Pinpoint the cell where the given text exists, returning its [X, Y] midpoint coordinate. 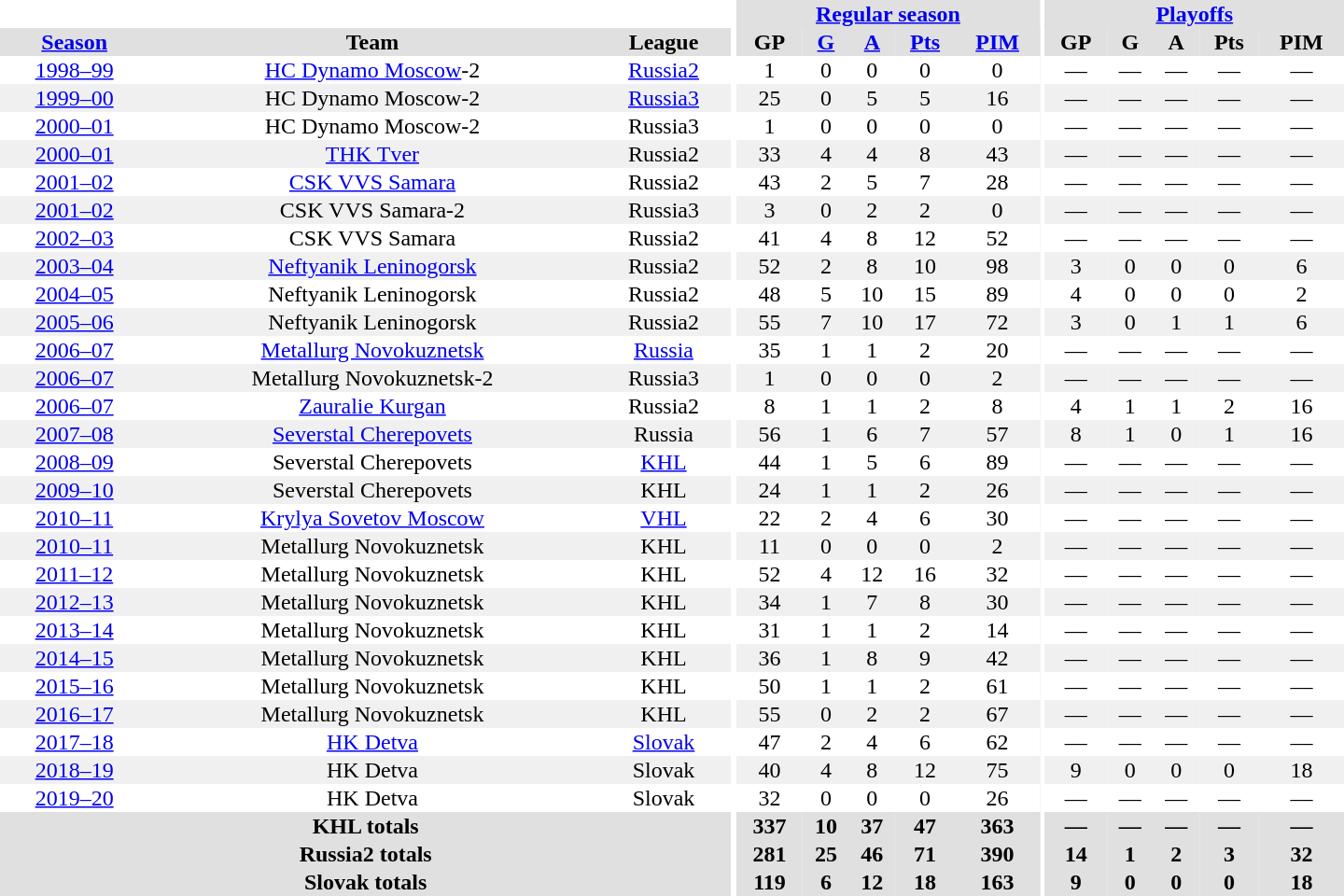
36 [769, 658]
Team [371, 42]
34 [769, 602]
40 [769, 770]
2005–06 [75, 322]
24 [769, 490]
48 [769, 294]
75 [997, 770]
33 [769, 154]
50 [769, 686]
390 [997, 854]
22 [769, 518]
2011–12 [75, 574]
2017–18 [75, 742]
CSK VVS Samara-2 [371, 210]
Zauralie Kurgan [371, 406]
56 [769, 434]
KHL totals [366, 826]
Regular season [889, 14]
119 [769, 882]
VHL [665, 518]
Playoffs [1195, 14]
71 [925, 854]
11 [769, 546]
44 [769, 462]
2004–05 [75, 294]
2015–16 [75, 686]
72 [997, 322]
31 [769, 630]
46 [872, 854]
1999–00 [75, 98]
2007–08 [75, 434]
28 [997, 182]
41 [769, 238]
15 [925, 294]
2002–03 [75, 238]
Russia2 totals [366, 854]
2016–17 [75, 714]
20 [997, 350]
THK Tver [371, 154]
2003–04 [75, 266]
2009–10 [75, 490]
337 [769, 826]
67 [997, 714]
1998–99 [75, 70]
163 [997, 882]
61 [997, 686]
42 [997, 658]
37 [872, 826]
2013–14 [75, 630]
17 [925, 322]
363 [997, 826]
League [665, 42]
281 [769, 854]
Metallurg Novokuznetsk-2 [371, 378]
Krylya Sovetov Moscow [371, 518]
2012–13 [75, 602]
2019–20 [75, 798]
2008–09 [75, 462]
Slovak totals [366, 882]
35 [769, 350]
98 [997, 266]
2018–19 [75, 770]
Season [75, 42]
62 [997, 742]
2014–15 [75, 658]
57 [997, 434]
